For the text-containing cell, return its midpoint in [X, Y] coordinate format. 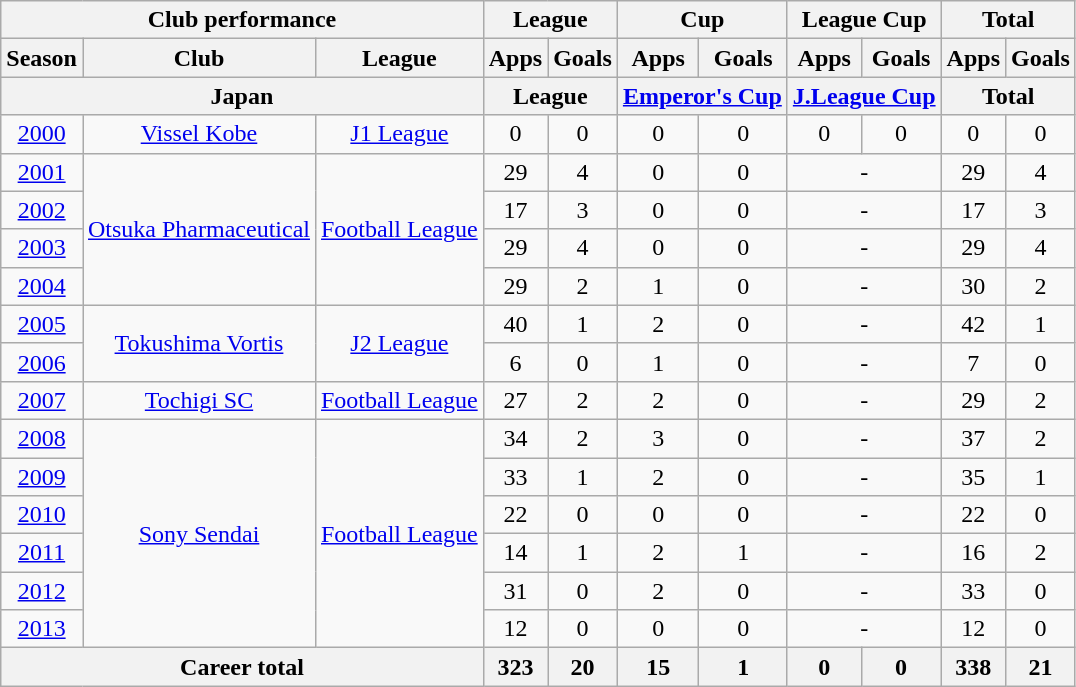
7 [973, 362]
2000 [42, 134]
20 [583, 667]
2013 [42, 629]
Japan [242, 96]
Tochigi SC [198, 400]
323 [515, 667]
2012 [42, 591]
Cup [702, 20]
21 [1041, 667]
35 [973, 477]
2003 [42, 248]
Tokushima Vortis [198, 343]
Club [198, 58]
338 [973, 667]
27 [515, 400]
31 [515, 591]
2001 [42, 172]
Sony Sendai [198, 533]
Season [42, 58]
34 [515, 438]
14 [515, 553]
2009 [42, 477]
J.League Cup [864, 96]
2007 [42, 400]
Club performance [242, 20]
J1 League [399, 134]
2011 [42, 553]
Otsuka Pharmaceutical [198, 229]
2004 [42, 286]
Emperor's Cup [702, 96]
2010 [42, 515]
League Cup [864, 20]
42 [973, 324]
2002 [42, 210]
2008 [42, 438]
37 [973, 438]
Vissel Kobe [198, 134]
2006 [42, 362]
30 [973, 286]
2005 [42, 324]
40 [515, 324]
16 [973, 553]
Career total [242, 667]
6 [515, 362]
15 [658, 667]
J2 League [399, 343]
